Search for the cell housing the specified text and yield its (X, Y) center coordinate. 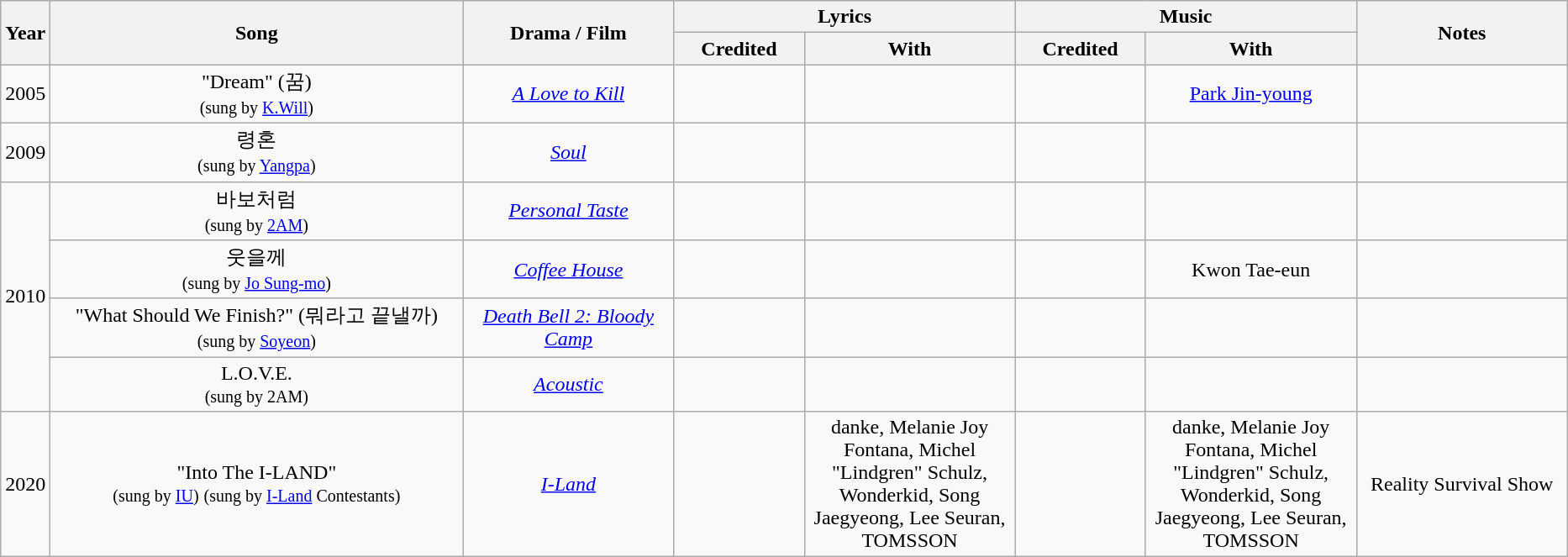
"What Should We Finish?" (뭐라고 끝낼까)(sung by Soyeon) (257, 328)
I-Land (568, 484)
령혼(sung by Yangpa) (257, 152)
Drama / Film (568, 33)
Music (1186, 17)
Song (257, 33)
Coffee House (568, 270)
2009 (25, 152)
바보처럼 (sung by 2AM) (257, 211)
Year (25, 33)
Acoustic (568, 385)
Kwon Tae-eun (1250, 270)
Lyrics (845, 17)
Personal Taste (568, 211)
2010 (25, 297)
Death Bell 2: Bloody Camp (568, 328)
2005 (25, 94)
Park Jin-young (1250, 94)
L.O.V.E. (sung by 2AM) (257, 385)
웃을께 (sung by Jo Sung-mo) (257, 270)
Soul (568, 152)
Notes (1462, 33)
A Love to Kill (568, 94)
Reality Survival Show (1462, 484)
"Dream" (꿈)(sung by K.Will) (257, 94)
"Into The I-LAND"(sung by IU) (sung by I-Land Contestants) (257, 484)
2020 (25, 484)
